Extract the [X, Y] coordinate from the center of the cell holding the provided text.  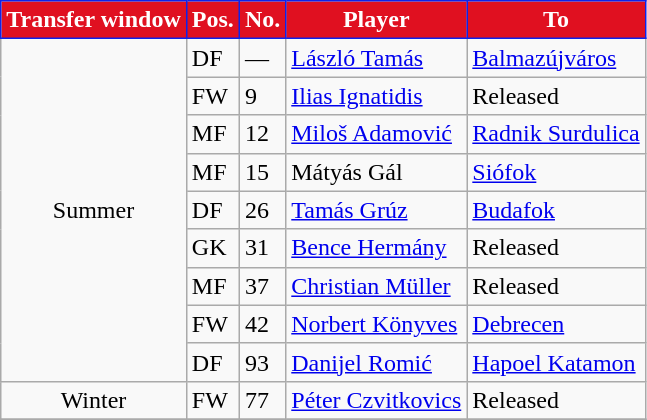
Christian Müller [376, 286]
15 [262, 172]
9 [262, 96]
31 [262, 248]
Miloš Adamović [376, 134]
Debrecen [556, 324]
No. [262, 20]
To [556, 20]
Mátyás Gál [376, 172]
77 [262, 400]
12 [262, 134]
Péter Czvitkovics [376, 400]
Siófok [556, 172]
Balmazújváros [556, 58]
Player [376, 20]
Hapoel Katamon [556, 362]
Radnik Surdulica [556, 134]
Pos. [212, 20]
42 [262, 324]
93 [262, 362]
Summer [94, 210]
GK [212, 248]
37 [262, 286]
Winter [94, 400]
— [262, 58]
Bence Hermány [376, 248]
Ilias Ignatidis [376, 96]
Norbert Könyves [376, 324]
Tamás Grúz [376, 210]
Transfer window [94, 20]
26 [262, 210]
Danijel Romić [376, 362]
Budafok [556, 210]
László Tamás [376, 58]
